Detect which cell encompasses the target text, then output its [x, y] center coordinate. 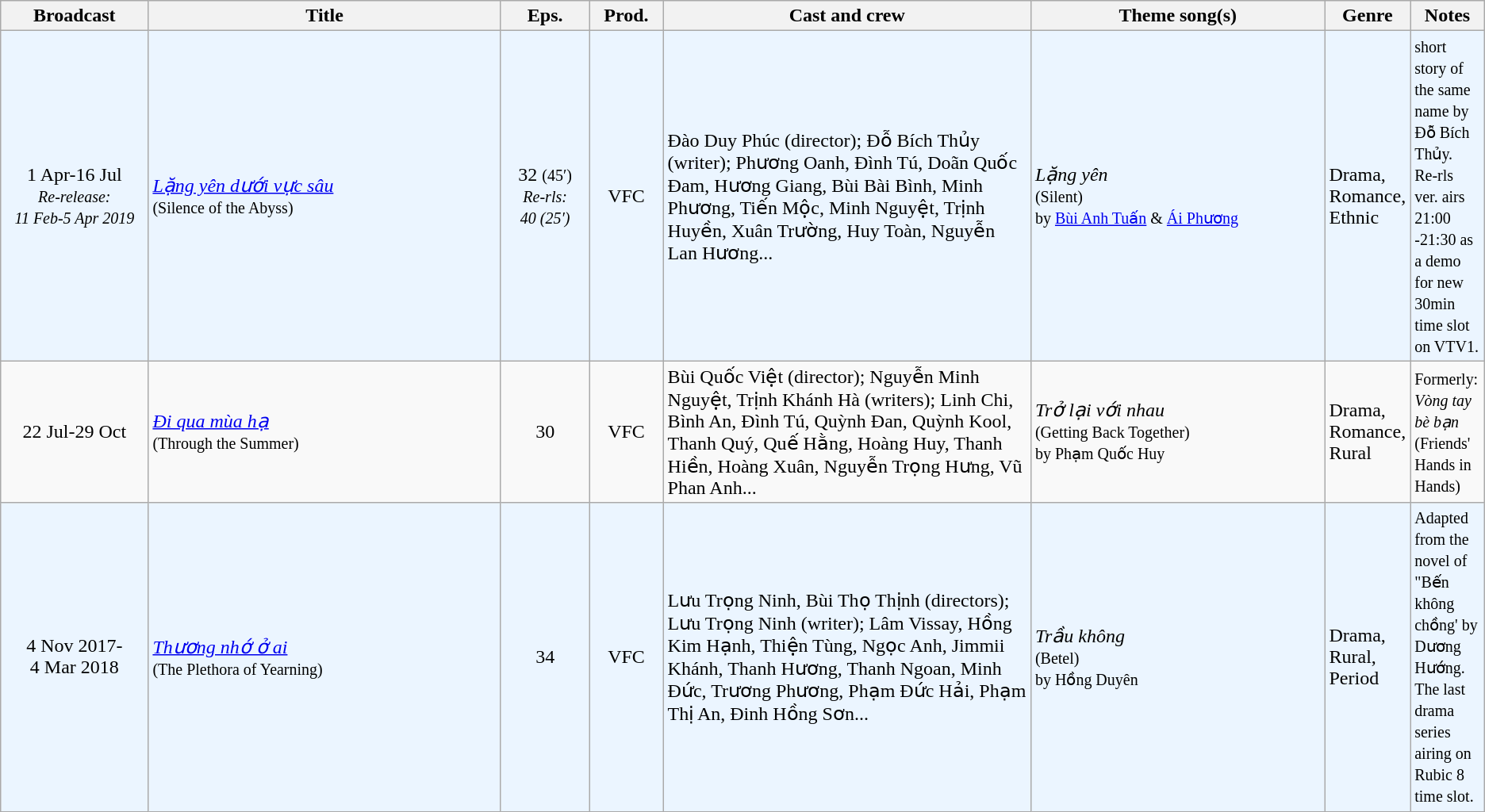
Drama, Rural, Period [1368, 657]
Cast and crew [847, 16]
34 [545, 657]
Drama, Romance, Rural [1368, 431]
Lặng yên dưới vực sâu (Silence of the Abyss) [324, 196]
Notes [1448, 16]
Lặng yên (Silent)by Bùi Anh Tuấn & Ái Phương [1177, 196]
Drama, Romance, Ethnic [1368, 196]
Theme song(s) [1177, 16]
Trầu không (Betel)by Hồng Duyên [1177, 657]
Thương nhớ ở ai (The Plethora of Yearning) [324, 657]
Trở lại với nhau (Getting Back Together)by Phạm Quốc Huy [1177, 431]
short story of the same name by Đỗ Bích Thủy.Re-rls ver. airs 21:00 -21:30 as a demo for new 30min time slot on VTV1. [1448, 196]
Title [324, 16]
Formerly: Vòng tay bè bạn(Friends' Hands in Hands) [1448, 431]
Adapted from the novel of "Bến không chồng' by Dương Hướng.The last drama series airing on Rubic 8 time slot. [1448, 657]
Genre [1368, 16]
30 [545, 431]
Prod. [627, 16]
Đi qua mùa hạ (Through the Summer) [324, 431]
Eps. [545, 16]
22 Jul-29 Oct [75, 431]
32 (45′)Re-rls:40 (25′) [545, 196]
1 Apr-16 JulRe-release:11 Feb-5 Apr 2019 [75, 196]
Broadcast [75, 16]
4 Nov 2017-4 Mar 2018 [75, 657]
